Determine the [x, y] coordinate at the center of the cell enclosing the given text.  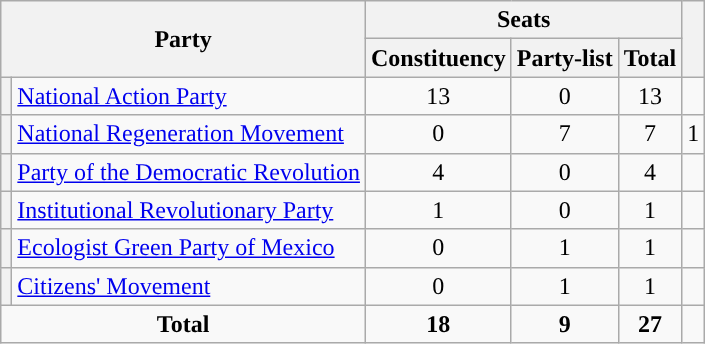
Party [184, 39]
9 [564, 324]
Party of the Democratic Revolution [189, 172]
Citizens' Movement [189, 286]
National Action Party [189, 96]
Constituency [438, 58]
Institutional Revolutionary Party [189, 210]
National Regeneration Movement [189, 134]
18 [438, 324]
Ecologist Green Party of Mexico [189, 248]
Seats [523, 20]
27 [650, 324]
Party-list [564, 58]
